For the text-containing cell, return its midpoint in (x, y) coordinate format. 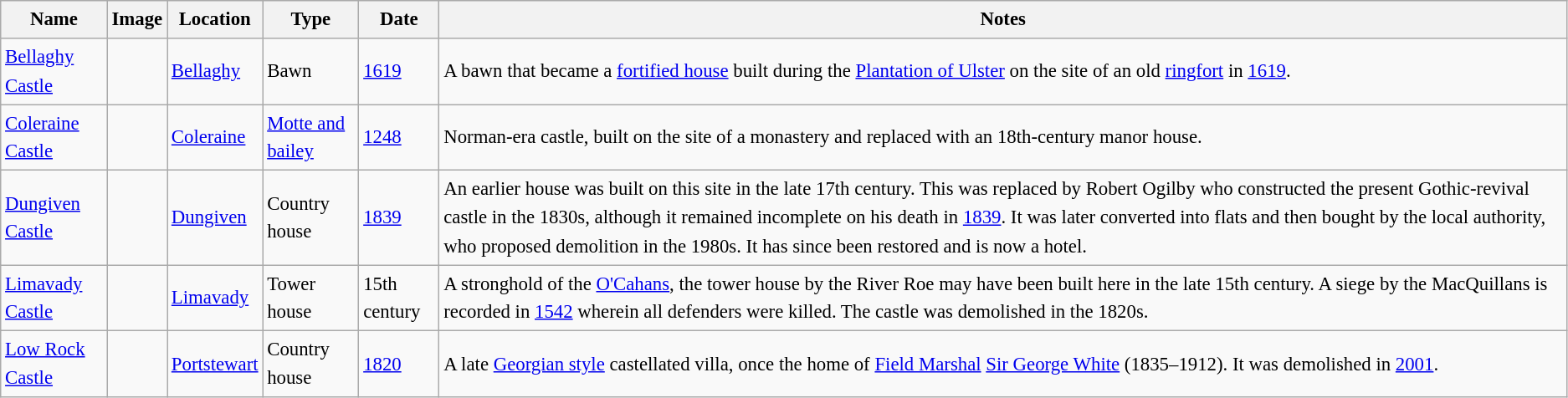
Type (311, 20)
Portstewart (215, 365)
Coleraine (215, 137)
Image (137, 20)
Limavady (215, 298)
1619 (399, 72)
Motte and bailey (311, 137)
Low Rock Castle (54, 365)
A late Georgian style castellated villa, once the home of Field Marshal Sir George White (1835–1912). It was demolished in 2001. (1003, 365)
Coleraine Castle (54, 137)
Limavady Castle (54, 298)
Bellaghy Castle (54, 72)
Name (54, 20)
Bawn (311, 72)
Dungiven Castle (54, 217)
Date (399, 20)
Dungiven (215, 217)
1820 (399, 365)
Notes (1003, 20)
1248 (399, 137)
Location (215, 20)
Bellaghy (215, 72)
Norman-era castle, built on the site of a monastery and replaced with an 18th-century manor house. (1003, 137)
15th century (399, 298)
A bawn that became a fortified house built during the Plantation of Ulster on the site of an old ringfort in 1619. (1003, 72)
1839 (399, 217)
Tower house (311, 298)
